From the cell containing the given text, extract its center point as [X, Y] coordinate. 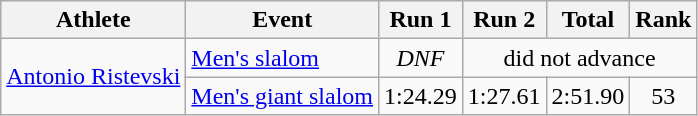
Total [588, 20]
1:27.61 [504, 96]
Run 2 [504, 20]
Men's giant slalom [282, 96]
Event [282, 20]
Men's slalom [282, 58]
1:24.29 [421, 96]
Rank [664, 20]
53 [664, 96]
Athlete [94, 20]
2:51.90 [588, 96]
Antonio Ristevski [94, 77]
Run 1 [421, 20]
DNF [421, 58]
did not advance [580, 58]
